Return the [X, Y] coordinate for the center point of the cell that contains the specified text.  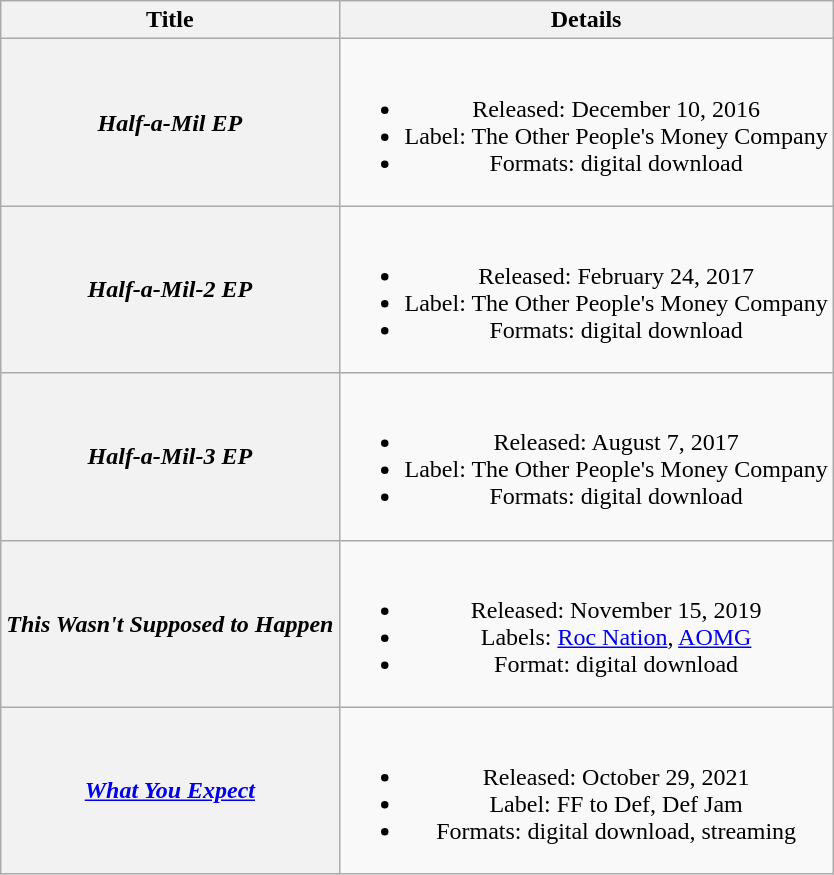
Released: October 29, 2021Label: FF to Def, Def JamFormats: digital download, streaming [586, 790]
Title [170, 20]
Released: August 7, 2017Label: The Other People's Money CompanyFormats: digital download [586, 456]
This Wasn't Supposed to Happen [170, 624]
Released: February 24, 2017Label: The Other People's Money CompanyFormats: digital download [586, 290]
Half-a-Mil EP [170, 122]
What You Expect [170, 790]
Released: November 15, 2019Labels: Roc Nation, AOMGFormat: digital download [586, 624]
Released: December 10, 2016Label: The Other People's Money CompanyFormats: digital download [586, 122]
Details [586, 20]
Half-a-Mil-3 EP [170, 456]
Half-a-Mil-2 EP [170, 290]
